Pinpoint the cell where the given text exists, returning its (X, Y) midpoint coordinate. 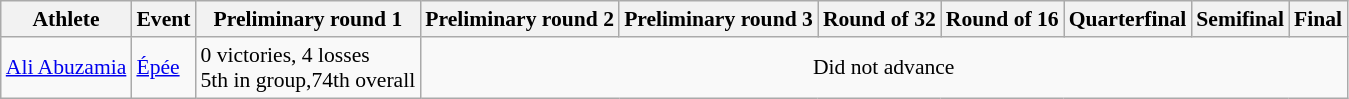
Ali Abuzamia (66, 68)
Did not advance (884, 68)
Final (1318, 19)
Semifinal (1240, 19)
Preliminary round 2 (520, 19)
Preliminary round 1 (308, 19)
Round of 32 (880, 19)
Round of 16 (1002, 19)
Event (163, 19)
Preliminary round 3 (718, 19)
Quarterfinal (1128, 19)
0 victories, 4 losses5th in group,74th overall (308, 68)
Épée (163, 68)
Athlete (66, 19)
